Locate the cell with the specified text and output its [X, Y] center coordinate. 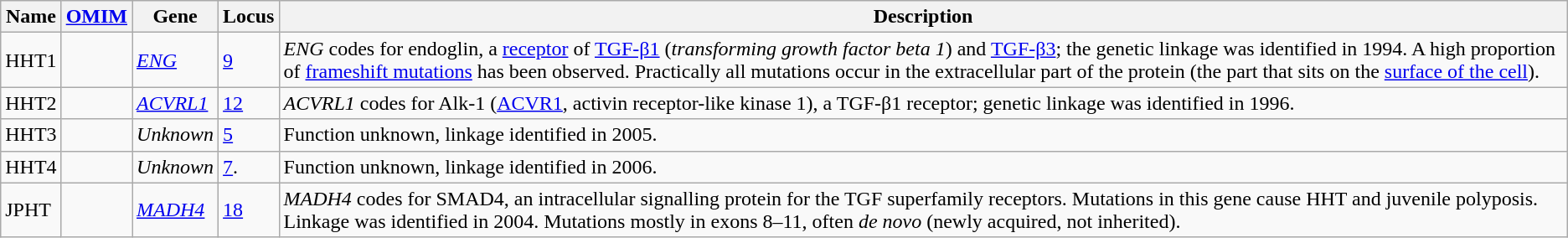
ACVRL1 codes for Alk-1 (ACVR1, activin receptor-like kinase 1), a TGF-β1 receptor; genetic linkage was identified in 1996. [923, 103]
ENG [176, 60]
ACVRL1 [176, 103]
9 [249, 60]
5 [249, 135]
HHT4 [31, 167]
Name [31, 17]
MADH4 [176, 210]
Locus [249, 17]
Description [923, 17]
HHT2 [31, 103]
Function unknown, linkage identified in 2006. [923, 167]
JPHT [31, 210]
HHT1 [31, 60]
Gene [176, 17]
7. [249, 167]
12 [249, 103]
OMIM [96, 17]
HHT3 [31, 135]
Function unknown, linkage identified in 2005. [923, 135]
18 [249, 210]
